Search for the cell housing the specified text and yield its (x, y) center coordinate. 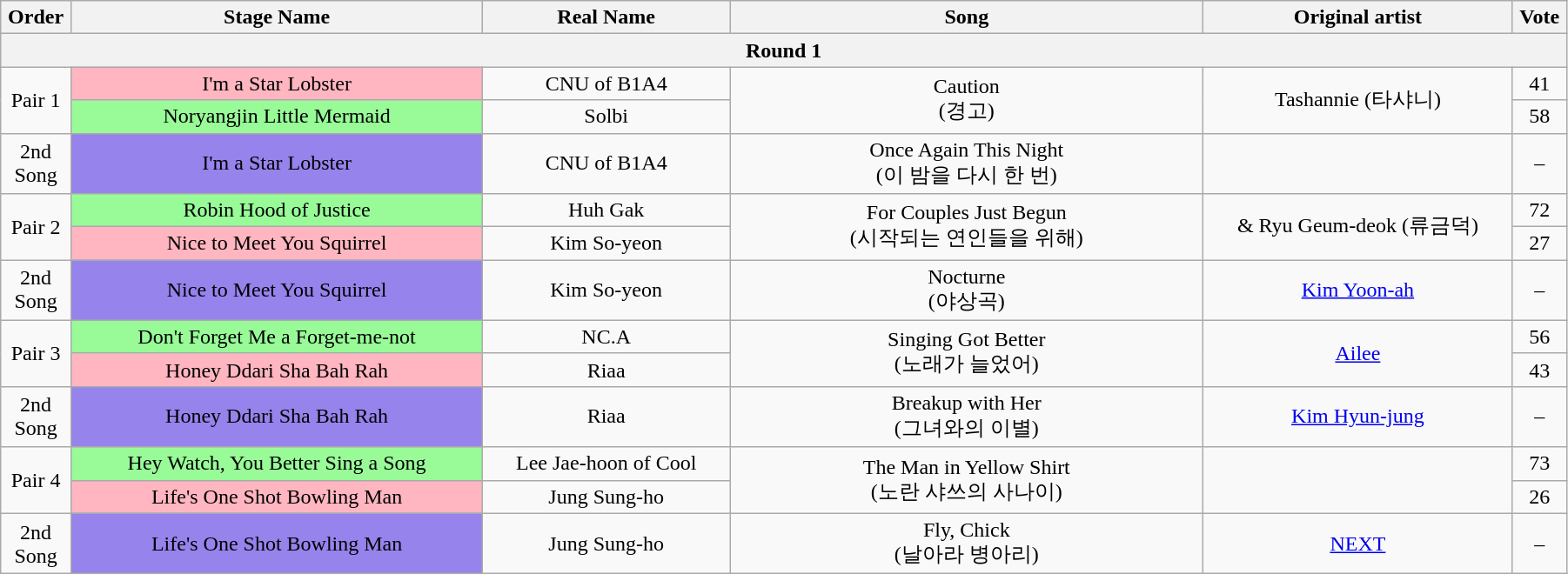
Round 1 (784, 50)
Robin Hood of Justice (277, 210)
Real Name (606, 17)
72 (1540, 210)
Vote (1540, 17)
Singing Got Better(노래가 늘었어) (967, 353)
Ailee (1357, 353)
Stage Name (277, 17)
The Man in Yellow Shirt(노란 샤쓰의 사나이) (967, 480)
27 (1540, 244)
58 (1540, 117)
NEXT (1357, 544)
Once Again This Night(이 밤을 다시 한 번) (967, 164)
Lee Jae-hoon of Cool (606, 464)
Breakup with Her(그녀와의 이별) (967, 417)
Pair 4 (37, 480)
For Couples Just Begun(시작되는 연인들을 위해) (967, 227)
Pair 2 (37, 227)
73 (1540, 464)
Fly, Chick(날아라 병아리) (967, 544)
Hey Watch, You Better Sing a Song (277, 464)
Tashannie (타샤니) (1357, 100)
Caution(경고) (967, 100)
Kim Yoon-ah (1357, 290)
41 (1540, 83)
56 (1540, 337)
Nocturne(야상곡) (967, 290)
NC.A (606, 337)
Kim Hyun-jung (1357, 417)
Pair 1 (37, 100)
Song (967, 17)
Original artist (1357, 17)
Noryangjin Little Mermaid (277, 117)
43 (1540, 370)
Don't Forget Me a Forget-me-not (277, 337)
Pair 3 (37, 353)
Order (37, 17)
& Ryu Geum-deok (류금덕) (1357, 227)
26 (1540, 497)
Huh Gak (606, 210)
Solbi (606, 117)
